Detect which cell encompasses the target text, then output its [x, y] center coordinate. 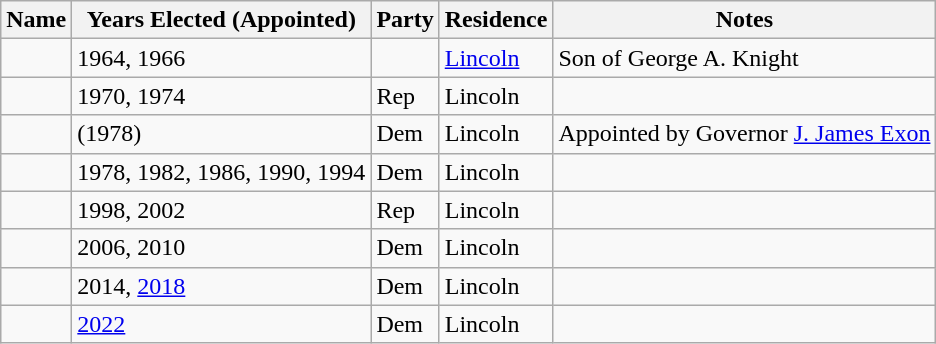
Notes [744, 20]
1970, 1974 [222, 96]
Residence [496, 20]
Party [405, 20]
Appointed by Governor J. James Exon [744, 134]
Name [36, 20]
1998, 2002 [222, 210]
1964, 1966 [222, 58]
1978, 1982, 1986, 1990, 1994 [222, 172]
(1978) [222, 134]
Son of George A. Knight [744, 58]
2014, 2018 [222, 286]
2022 [222, 324]
2006, 2010 [222, 248]
Years Elected (Appointed) [222, 20]
